Pinpoint the cell where the given text exists, returning its (x, y) midpoint coordinate. 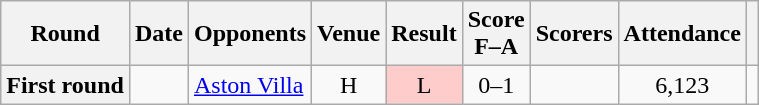
Aston Villa (250, 85)
ScoreF–A (496, 34)
Round (66, 34)
Scorers (574, 34)
H (349, 85)
Opponents (250, 34)
Date (158, 34)
Venue (349, 34)
Attendance (682, 34)
L (424, 85)
First round (66, 85)
6,123 (682, 85)
Result (424, 34)
0–1 (496, 85)
